Detect which cell encompasses the target text, then output its (x, y) center coordinate. 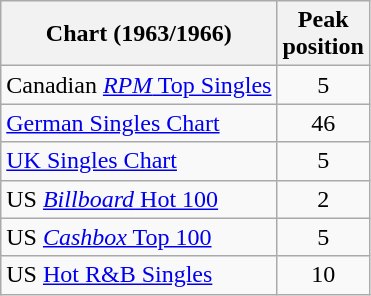
Chart (1963/1966) (139, 34)
Peakposition (323, 34)
UK Singles Chart (139, 161)
46 (323, 123)
US Billboard Hot 100 (139, 199)
Canadian RPM Top Singles (139, 85)
US Hot R&B Singles (139, 275)
German Singles Chart (139, 123)
US Cashbox Top 100 (139, 237)
2 (323, 199)
10 (323, 275)
